Pinpoint the cell where the given text exists, returning its (X, Y) midpoint coordinate. 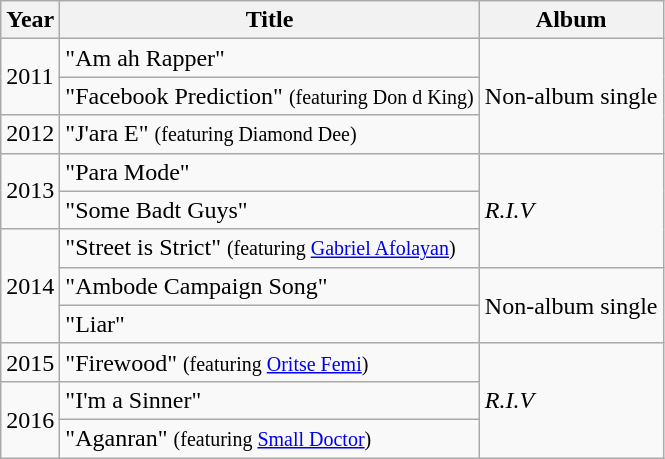
"I'm a Sinner" (270, 400)
2012 (30, 134)
Album (571, 20)
Title (270, 20)
2013 (30, 191)
"Liar" (270, 324)
"Ambode Campaign Song" (270, 286)
"Firewood" (featuring Oritse Femi) (270, 362)
"J'ara E" (featuring Diamond Dee) (270, 134)
Year (30, 20)
2016 (30, 419)
"Facebook Prediction" (featuring Don d King) (270, 96)
"Am ah Rapper" (270, 58)
"Street is Strict" (featuring Gabriel Afolayan) (270, 248)
"Aganran" (featuring Small Doctor) (270, 438)
2011 (30, 77)
2015 (30, 362)
"Para Mode" (270, 172)
"Some Badt Guys" (270, 210)
2014 (30, 286)
